Return (x, y) of the center of cell containing provided text 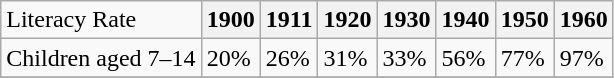
20% (230, 58)
56% (466, 58)
1930 (406, 20)
Literacy Rate (101, 20)
77% (524, 58)
31% (348, 58)
1911 (289, 20)
1920 (348, 20)
97% (584, 58)
1950 (524, 20)
33% (406, 58)
Children aged 7–14 (101, 58)
1940 (466, 20)
1900 (230, 20)
26% (289, 58)
1960 (584, 20)
